Return the [X, Y] coordinate for the center point of the cell that contains the specified text.  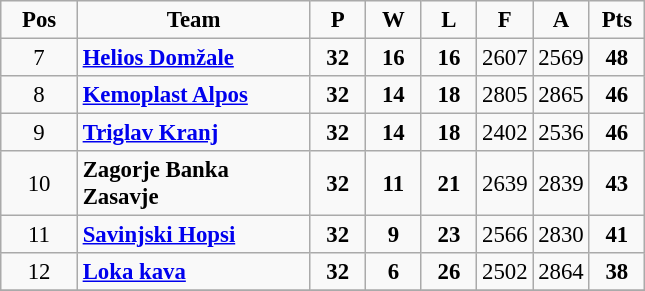
L [449, 20]
2839 [561, 184]
Helios Domžale [194, 58]
2830 [561, 235]
2536 [561, 133]
Pts [617, 20]
Zagorje Banka Zasavje [194, 184]
43 [617, 184]
Savinjski Hopsi [194, 235]
10 [40, 184]
48 [617, 58]
2569 [561, 58]
8 [40, 95]
7 [40, 58]
2607 [505, 58]
A [561, 20]
Team [194, 20]
21 [449, 184]
2402 [505, 133]
41 [617, 235]
W [394, 20]
Kemoplast Alpos [194, 95]
2639 [505, 184]
2566 [505, 235]
F [505, 20]
P [338, 20]
23 [449, 235]
Pos [40, 20]
Triglav Kranj [194, 133]
2805 [505, 95]
2865 [561, 95]
